Find where the given text appears and provide that cell's center as [x, y] coordinate. 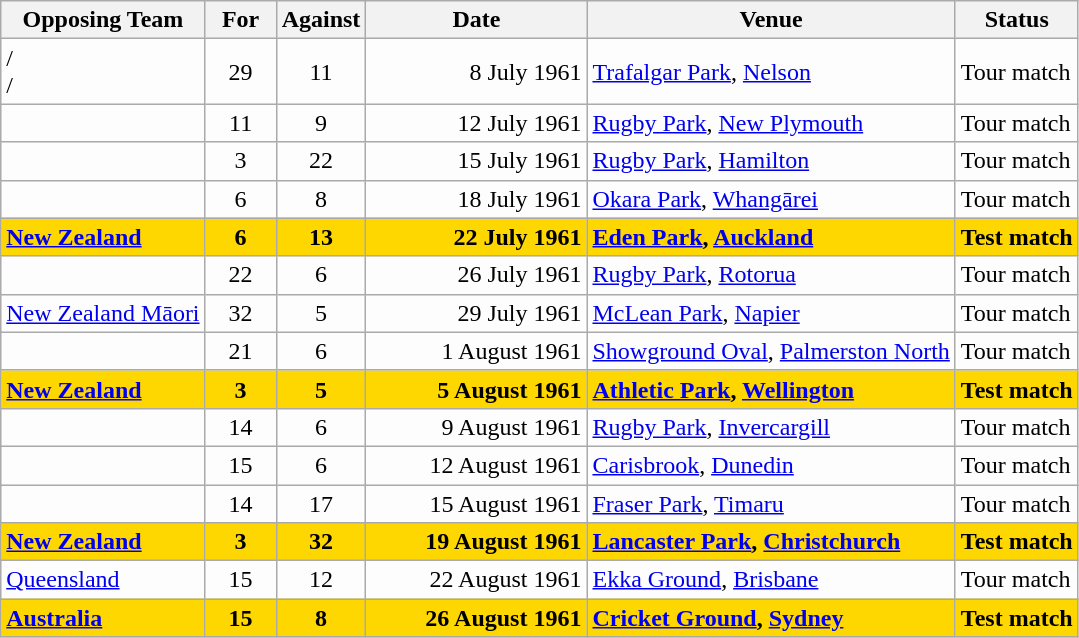
Athletic Park, Wellington [771, 389]
1 August 1961 [476, 351]
Showground Oval, Palmerston North [771, 351]
Cricket Ground, Sydney [771, 618]
13 [321, 237]
Ekka Ground, Brisbane [771, 580]
For [240, 20]
19 August 1961 [476, 542]
Okara Park, Whangārei [771, 199]
Venue [771, 20]
Australia [103, 618]
12 August 1961 [476, 465]
Status [1016, 20]
/ / [103, 72]
15 August 1961 [476, 503]
5 August 1961 [476, 389]
9 [321, 123]
New Zealand Māori [103, 313]
26 July 1961 [476, 275]
15 July 1961 [476, 161]
Rugby Park, New Plymouth [771, 123]
Lancaster Park, Christchurch [771, 542]
Rugby Park, Hamilton [771, 161]
9 August 1961 [476, 427]
Rugby Park, Invercargill [771, 427]
12 July 1961 [476, 123]
Date [476, 20]
22 July 1961 [476, 237]
29 July 1961 [476, 313]
McLean Park, Napier [771, 313]
Queensland [103, 580]
29 [240, 72]
Opposing Team [103, 20]
Trafalgar Park, Nelson [771, 72]
18 July 1961 [476, 199]
21 [240, 351]
Rugby Park, Rotorua [771, 275]
22 August 1961 [476, 580]
17 [321, 503]
Eden Park, Auckland [771, 237]
Fraser Park, Timaru [771, 503]
26 August 1961 [476, 618]
Carisbrook, Dunedin [771, 465]
8 July 1961 [476, 72]
12 [321, 580]
Against [321, 20]
